Determine the (X, Y) coordinate at the center of the cell enclosing the given text.  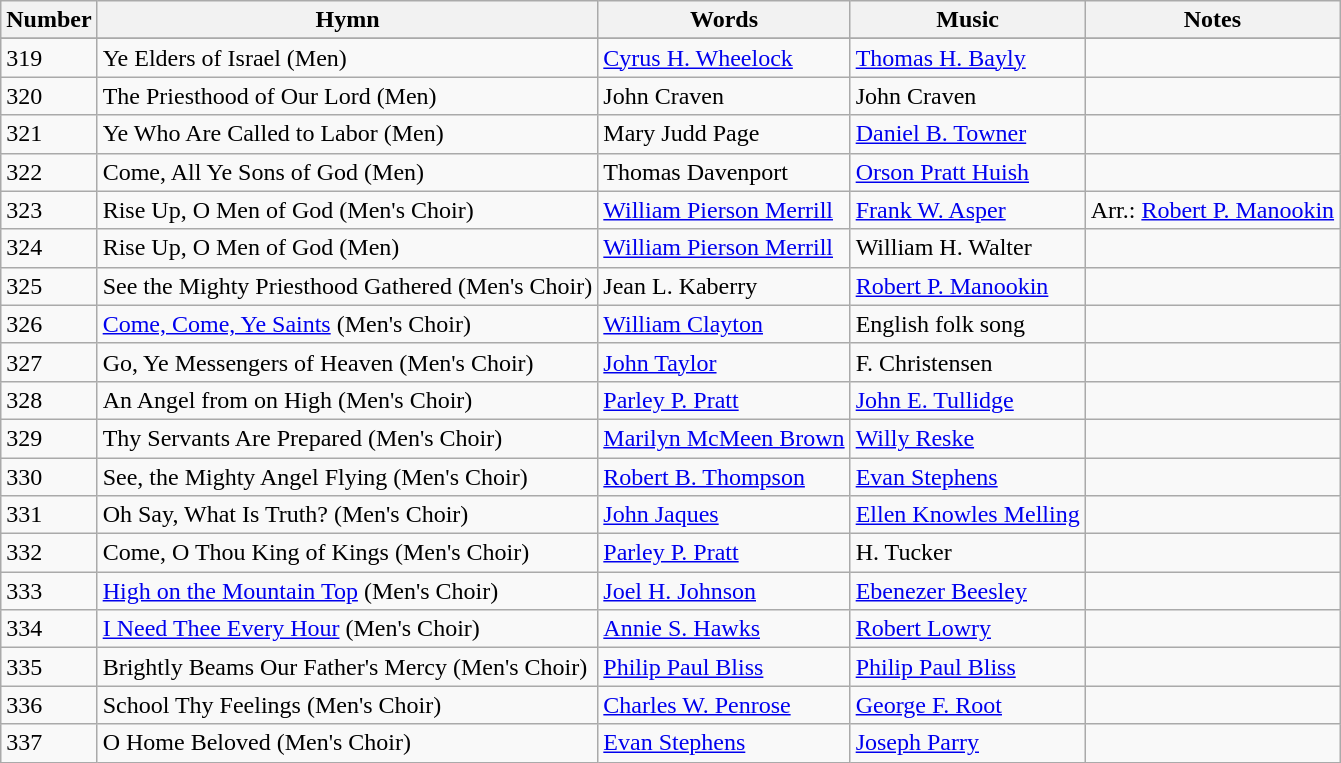
Music (968, 20)
Willy Reske (968, 438)
I Need Thee Every Hour (Men's Choir) (348, 629)
English folk song (968, 324)
Oh Say, What Is Truth? (Men's Choir) (348, 515)
William H. Walter (968, 248)
Notes (1212, 20)
Brightly Beams Our Father's Mercy (Men's Choir) (348, 667)
See, the Mighty Angel Flying (Men's Choir) (348, 477)
Ebenezer Beesley (968, 591)
Come, O Thou King of Kings (Men's Choir) (348, 553)
Frank W. Asper (968, 210)
Hymn (348, 20)
O Home Beloved (Men's Choir) (348, 743)
328 (49, 400)
Rise Up, O Men of God (Men's Choir) (348, 210)
Orson Pratt Huish (968, 172)
329 (49, 438)
Mary Judd Page (724, 134)
Words (724, 20)
School Thy Feelings (Men's Choir) (348, 705)
Ye Who Are Called to Labor (Men) (348, 134)
322 (49, 172)
Cyrus H. Wheelock (724, 58)
Thy Servants Are Prepared (Men's Choir) (348, 438)
See the Mighty Priesthood Gathered (Men's Choir) (348, 286)
Come, Come, Ye Saints (Men's Choir) (348, 324)
Rise Up, O Men of God (Men) (348, 248)
Charles W. Penrose (724, 705)
John E. Tullidge (968, 400)
Robert P. Manookin (968, 286)
Marilyn McMeen Brown (724, 438)
337 (49, 743)
William Clayton (724, 324)
331 (49, 515)
John Taylor (724, 362)
Robert B. Thompson (724, 477)
Joseph Parry (968, 743)
330 (49, 477)
High on the Mountain Top (Men's Choir) (348, 591)
Jean L. Kaberry (724, 286)
Ellen Knowles Melling (968, 515)
324 (49, 248)
Ye Elders of Israel (Men) (348, 58)
321 (49, 134)
335 (49, 667)
Annie S. Hawks (724, 629)
333 (49, 591)
336 (49, 705)
332 (49, 553)
326 (49, 324)
Joel H. Johnson (724, 591)
An Angel from on High (Men's Choir) (348, 400)
The Priesthood of Our Lord (Men) (348, 96)
Thomas Davenport (724, 172)
325 (49, 286)
334 (49, 629)
320 (49, 96)
Thomas H. Bayly (968, 58)
Robert Lowry (968, 629)
Arr.: Robert P. Manookin (1212, 210)
Daniel B. Towner (968, 134)
327 (49, 362)
Number (49, 20)
John Jaques (724, 515)
323 (49, 210)
Go, Ye Messengers of Heaven (Men's Choir) (348, 362)
F. Christensen (968, 362)
George F. Root (968, 705)
Come, All Ye Sons of God (Men) (348, 172)
H. Tucker (968, 553)
319 (49, 58)
